Scan for the cell matching the given text and deliver its (x, y) coordinate at center. 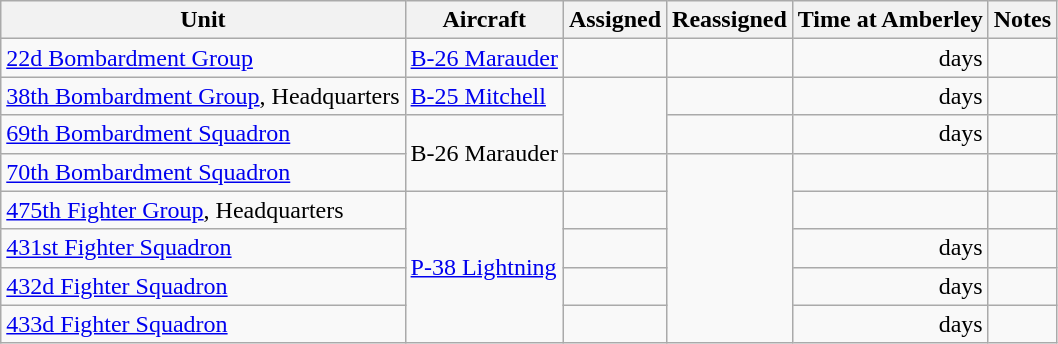
69th Bombardment Squadron (203, 134)
22d Bombardment Group (203, 58)
475th Fighter Group, Headquarters (203, 210)
P-38 Lightning (484, 267)
431st Fighter Squadron (203, 248)
Notes (1022, 20)
Time at Amberley (890, 20)
433d Fighter Squadron (203, 324)
Aircraft (484, 20)
B-25 Mitchell (484, 96)
38th Bombardment Group, Headquarters (203, 96)
Assigned (614, 20)
432d Fighter Squadron (203, 286)
Unit (203, 20)
70th Bombardment Squadron (203, 172)
Reassigned (730, 20)
